From the cell containing the given text, extract its center point as [x, y] coordinate. 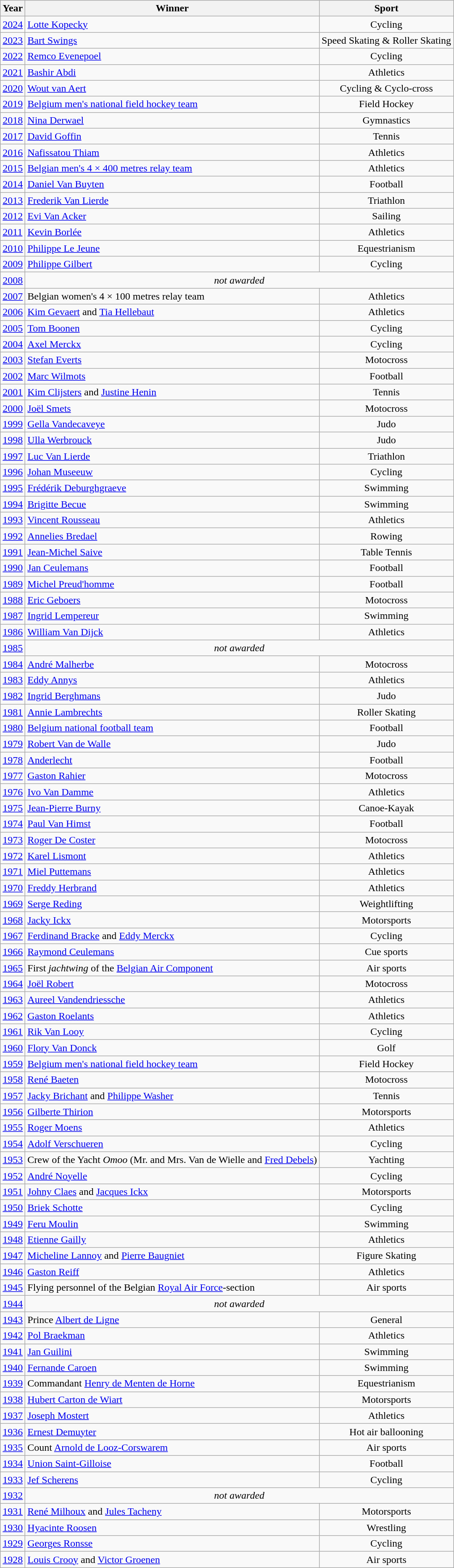
Evi Van Acker [172, 216]
1947 [13, 1256]
2017 [13, 136]
1972 [13, 856]
2022 [13, 56]
2000 [13, 408]
1993 [13, 520]
William Van Dijck [172, 632]
Jan Guilini [172, 1352]
1952 [13, 1176]
1944 [13, 1304]
1971 [13, 872]
1951 [13, 1192]
1992 [13, 536]
Weightlifting [387, 904]
Frédérik Deburghgraeve [172, 488]
1991 [13, 552]
Yachting [387, 1160]
Robert Van de Walle [172, 744]
2003 [13, 360]
Prince Albert de Ligne [172, 1320]
Etienne Gailly [172, 1240]
Bashir Abdi [172, 72]
André Malherbe [172, 664]
1983 [13, 680]
1936 [13, 1431]
1966 [13, 952]
Count Arnold de Looz-Corswarem [172, 1447]
1937 [13, 1415]
1958 [13, 1080]
Year [13, 8]
Joël Smets [172, 408]
1957 [13, 1096]
Ivo Van Damme [172, 792]
1939 [13, 1384]
Belgium national football team [172, 728]
2014 [13, 184]
1988 [13, 600]
1949 [13, 1224]
Georges Ronsse [172, 1544]
Aureel Vandendriessche [172, 1000]
1934 [13, 1463]
Remco Evenepoel [172, 56]
Axel Merckx [172, 344]
1929 [13, 1544]
1986 [13, 632]
Nina Derwael [172, 120]
1994 [13, 504]
1978 [13, 760]
2019 [13, 104]
André Noyelle [172, 1176]
Nafissatou Thiam [172, 152]
1976 [13, 792]
1935 [13, 1447]
1996 [13, 472]
1987 [13, 616]
1965 [13, 968]
1974 [13, 824]
1950 [13, 1208]
Jacky Brichant and Philippe Washer [172, 1096]
Bart Swings [172, 40]
Winner [172, 8]
Annelies Bredael [172, 536]
1964 [13, 984]
Luc Van Lierde [172, 456]
Belgian women's 4 × 100 metres relay team [172, 296]
Jean-Pierre Burny [172, 808]
Miel Puttemans [172, 872]
1973 [13, 840]
1955 [13, 1128]
Micheline Lannoy and Pierre Baugniet [172, 1256]
Tom Boonen [172, 328]
Karel Lismont [172, 856]
1968 [13, 920]
Cue sports [387, 952]
2009 [13, 264]
Gymnastics [387, 120]
Union Saint-Gilloise [172, 1463]
Stefan Everts [172, 360]
Roger Moens [172, 1128]
Gella Vandecaveye [172, 424]
1963 [13, 1000]
1982 [13, 696]
1998 [13, 440]
Rik Van Looy [172, 1032]
Feru Moulin [172, 1224]
Table Tennis [387, 552]
1930 [13, 1528]
1969 [13, 904]
Jef Scherens [172, 1479]
1948 [13, 1240]
1962 [13, 1016]
Anderlecht [172, 760]
1943 [13, 1320]
Raymond Ceulemans [172, 952]
Flying personnel of the Belgian Royal Air Force-section [172, 1288]
1938 [13, 1400]
Joseph Mostert [172, 1415]
1940 [13, 1368]
1959 [13, 1064]
1941 [13, 1352]
1975 [13, 808]
2001 [13, 392]
Hyacinte Roosen [172, 1528]
Joël Robert [172, 984]
Wout van Aert [172, 88]
1985 [13, 648]
2024 [13, 24]
Jan Ceulemans [172, 568]
Speed Skating & Roller Skating [387, 40]
Wrestling [387, 1528]
2020 [13, 88]
Briek Schotte [172, 1208]
2007 [13, 296]
Ulla Werbrouck [172, 440]
Jean-Michel Saive [172, 552]
2004 [13, 344]
1961 [13, 1032]
Eddy Annys [172, 680]
Michel Preud'homme [172, 584]
1953 [13, 1160]
First jachtwing of the Belgian Air Component [172, 968]
Louis Crooy and Victor Groenen [172, 1560]
Johan Museeuw [172, 472]
Commandant Henry de Menten de Horne [172, 1384]
Gaston Reiff [172, 1272]
Jacky Ickx [172, 920]
Sport [387, 8]
1928 [13, 1560]
1980 [13, 728]
2012 [13, 216]
Sailing [387, 216]
Adolf Verschueren [172, 1144]
Daniel Van Buyten [172, 184]
2023 [13, 40]
Hot air ballooning [387, 1431]
Johny Claes and Jacques Ickx [172, 1192]
Paul Van Himst [172, 824]
Frederik Van Lierde [172, 200]
Belgian men's 4 × 400 metres relay team [172, 168]
1931 [13, 1512]
1960 [13, 1048]
1967 [13, 936]
Freddy Herbrand [172, 888]
Golf [387, 1048]
1954 [13, 1144]
René Milhoux and Jules Tacheny [172, 1512]
David Goffin [172, 136]
Ingrid Lempereur [172, 616]
Gaston Roelants [172, 1016]
Kim Gevaert and Tia Hellebaut [172, 312]
Hubert Carton de Wiart [172, 1400]
Serge Reding [172, 904]
Gilberte Thirion [172, 1112]
2018 [13, 120]
General [387, 1320]
Eric Geboers [172, 600]
2008 [13, 280]
1945 [13, 1288]
1977 [13, 776]
Philippe Le Jeune [172, 248]
Roger De Coster [172, 840]
2015 [13, 168]
2011 [13, 232]
2013 [13, 200]
2005 [13, 328]
René Baeten [172, 1080]
Pol Braekman [172, 1336]
1956 [13, 1112]
Gaston Rahier [172, 776]
Lotte Kopecky [172, 24]
Cycling & Cyclo-cross [387, 88]
1999 [13, 424]
Kim Clijsters and Justine Henin [172, 392]
1979 [13, 744]
Vincent Rousseau [172, 520]
Annie Lambrechts [172, 712]
1989 [13, 584]
Rowing [387, 536]
Marc Wilmots [172, 376]
Crew of the Yacht Omoo (Mr. and Mrs. Van de Wielle and Fred Debels) [172, 1160]
Flory Van Donck [172, 1048]
1932 [13, 1496]
1942 [13, 1336]
Ernest Demuyter [172, 1431]
1995 [13, 488]
Ingrid Berghmans [172, 696]
1970 [13, 888]
1981 [13, 712]
Ferdinand Bracke and Eddy Merckx [172, 936]
1946 [13, 1272]
2021 [13, 72]
Roller Skating [387, 712]
2002 [13, 376]
Brigitte Becue [172, 504]
2006 [13, 312]
1933 [13, 1479]
Philippe Gilbert [172, 264]
Canoe-Kayak [387, 808]
Kevin Borlée [172, 232]
2016 [13, 152]
Fernande Caroen [172, 1368]
1984 [13, 664]
1997 [13, 456]
2010 [13, 248]
1990 [13, 568]
Figure Skating [387, 1256]
